Determine the (x, y) coordinate at the center of the cell enclosing the given text.  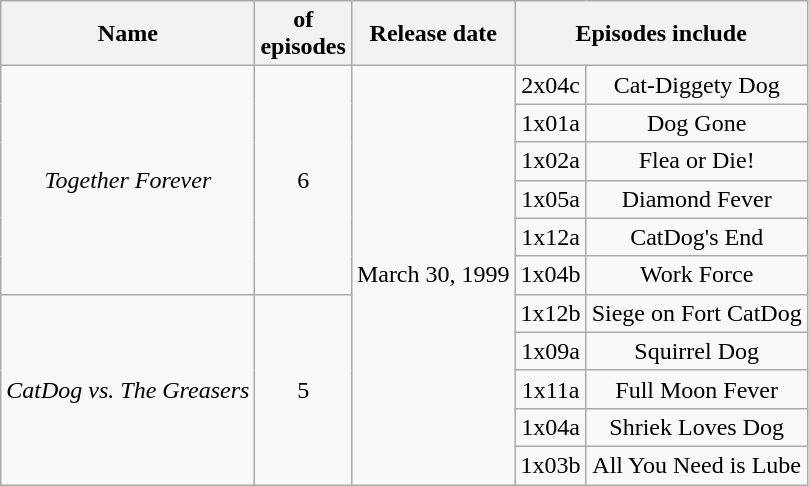
1x01a (550, 123)
5 (303, 389)
CatDog's End (696, 237)
Together Forever (128, 180)
1x05a (550, 199)
1x04b (550, 275)
Diamond Fever (696, 199)
Full Moon Fever (696, 389)
Dog Gone (696, 123)
1x03b (550, 465)
1x04a (550, 427)
CatDog vs. The Greasers (128, 389)
Shriek Loves Dog (696, 427)
1x11a (550, 389)
1x09a (550, 351)
ofepisodes (303, 34)
2x04c (550, 85)
All You Need is Lube (696, 465)
1x12b (550, 313)
Work Force (696, 275)
6 (303, 180)
Siege on Fort CatDog (696, 313)
Cat-Diggety Dog (696, 85)
March 30, 1999 (433, 276)
Episodes include (661, 34)
Release date (433, 34)
1x02a (550, 161)
1x12a (550, 237)
Squirrel Dog (696, 351)
Flea or Die! (696, 161)
Name (128, 34)
